From the cell containing the given text, extract its center point as (x, y) coordinate. 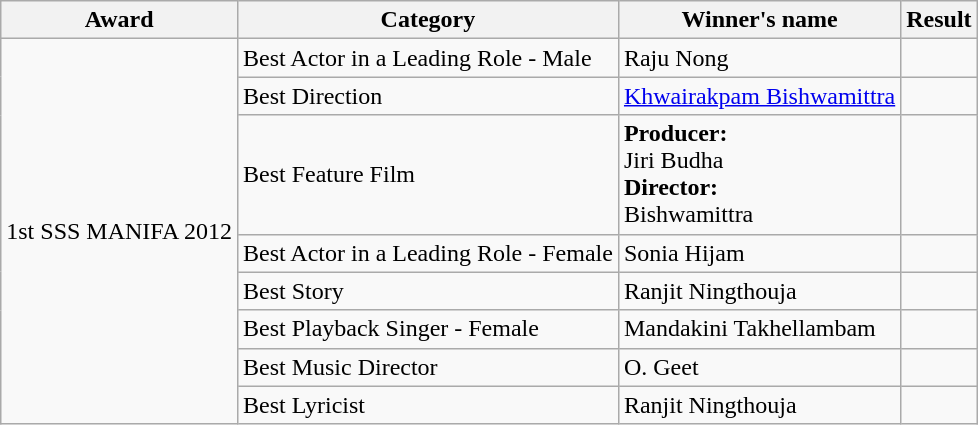
Best Actor in a Leading Role - Female (428, 253)
O. Geet (759, 367)
Mandakini Takhellambam (759, 329)
Category (428, 20)
Raju Nong (759, 58)
Award (120, 20)
Best Music Director (428, 367)
Best Story (428, 291)
Best Feature Film (428, 174)
Sonia Hijam (759, 253)
Winner's name (759, 20)
Best Playback Singer - Female (428, 329)
Best Lyricist (428, 405)
Best Direction (428, 96)
Producer:Jiri BudhaDirector:Bishwamittra (759, 174)
1st SSS MANIFA 2012 (120, 232)
Result (939, 20)
Best Actor in a Leading Role - Male (428, 58)
Khwairakpam Bishwamittra (759, 96)
